Locate the cell with the specified text and output its [x, y] center coordinate. 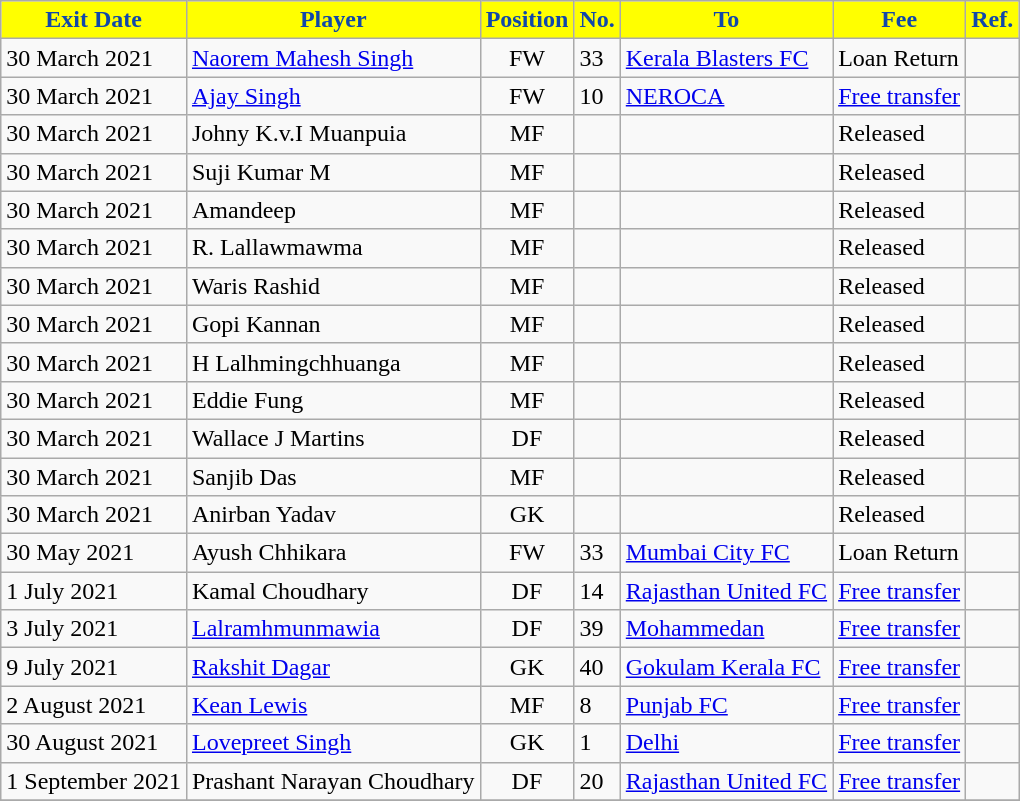
Mohammedan [726, 629]
Kean Lewis [333, 705]
40 [597, 667]
1 [597, 743]
Gopi Kannan [333, 324]
Suji Kumar M [333, 172]
2 August 2021 [94, 705]
20 [597, 781]
39 [597, 629]
Rakshit Dagar [333, 667]
30 August 2021 [94, 743]
Exit Date [94, 20]
9 July 2021 [94, 667]
H Lalhmingchhuanga [333, 362]
Mumbai City FC [726, 553]
Gokulam Kerala FC [726, 667]
1 July 2021 [94, 591]
Wallace J Martins [333, 438]
Anirban Yadav [333, 515]
Ayush Chhikara [333, 553]
NEROCA [726, 96]
Lovepreet Singh [333, 743]
8 [597, 705]
Prashant Narayan Choudhary [333, 781]
Fee [900, 20]
No. [597, 20]
14 [597, 591]
Delhi [726, 743]
Player [333, 20]
Punjab FC [726, 705]
Johny K.v.I Muanpuia [333, 134]
Waris Rashid [333, 286]
3 July 2021 [94, 629]
Lalramhmunmawia [333, 629]
Naorem Mahesh Singh [333, 58]
Kamal Choudhary [333, 591]
Ajay Singh [333, 96]
Sanjib Das [333, 477]
R. Lallawmawma [333, 248]
Eddie Fung [333, 400]
Amandeep [333, 210]
10 [597, 96]
1 September 2021 [94, 781]
Position [527, 20]
30 May 2021 [94, 553]
Kerala Blasters FC [726, 58]
Ref. [992, 20]
To [726, 20]
